Return the [x, y] coordinate for the center point of the cell that contains the specified text.  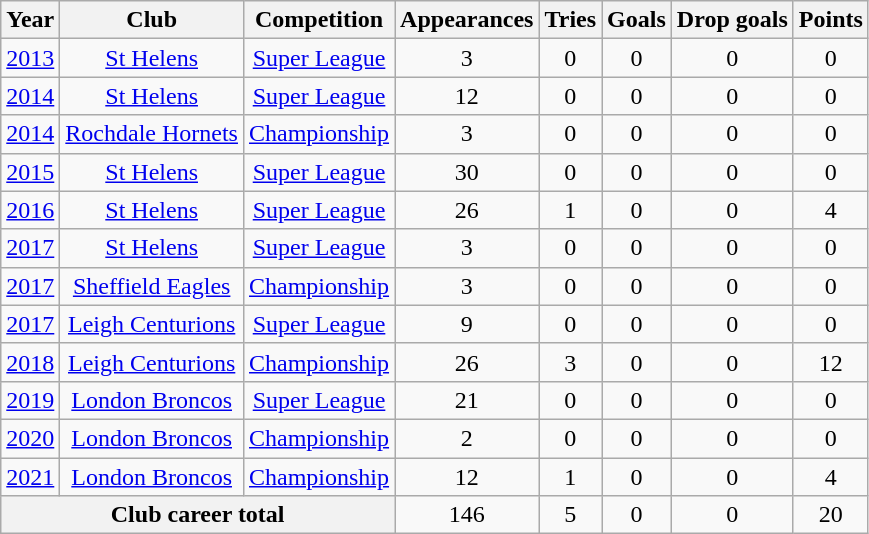
5 [570, 515]
Competition [318, 20]
30 [467, 172]
2018 [30, 362]
Year [30, 20]
Club [152, 20]
Points [830, 20]
Club career total [198, 515]
2020 [30, 438]
2021 [30, 477]
146 [467, 515]
9 [467, 324]
Drop goals [732, 20]
21 [467, 400]
Sheffield Eagles [152, 286]
Tries [570, 20]
2015 [30, 172]
2016 [30, 210]
2019 [30, 400]
Appearances [467, 20]
Goals [637, 20]
2 [467, 438]
Rochdale Hornets [152, 134]
20 [830, 515]
2013 [30, 58]
